Provide the [x, y] coordinate of the cell's center where the given text is located.  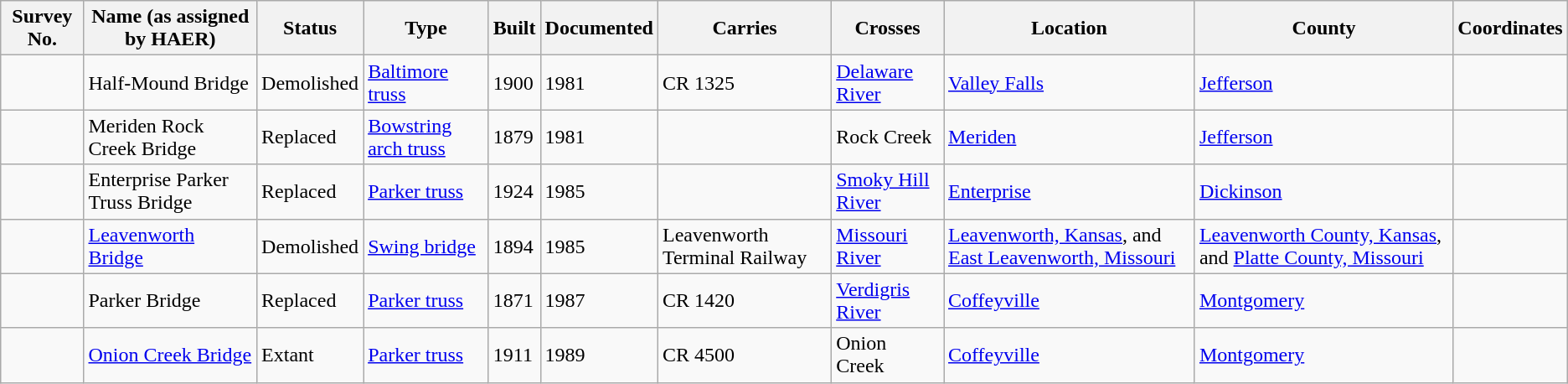
Valley Falls [1069, 82]
Coordinates [1510, 29]
1924 [514, 191]
Swing bridge [426, 246]
CR 1420 [744, 300]
1900 [514, 82]
Dickinson [1323, 191]
Leavenworth Bridge [171, 246]
Smoky Hill River [888, 191]
Verdigris River [888, 300]
Built [514, 29]
1879 [514, 138]
Documented [599, 29]
Name (as assigned by HAER) [171, 29]
1871 [514, 300]
Status [310, 29]
1989 [599, 355]
Carries [744, 29]
Half-Mound Bridge [171, 82]
County [1323, 29]
CR 1325 [744, 82]
Meriden Rock Creek Bridge [171, 138]
Meriden [1069, 138]
Enterprise [1069, 191]
Location [1069, 29]
Delaware River [888, 82]
Type [426, 29]
1894 [514, 246]
Parker Bridge [171, 300]
1911 [514, 355]
CR 4500 [744, 355]
Onion Creek Bridge [171, 355]
1987 [599, 300]
Extant [310, 355]
Baltimore truss [426, 82]
Missouri River [888, 246]
Survey No. [42, 29]
Onion Creek [888, 355]
Rock Creek [888, 138]
Crosses [888, 29]
Leavenworth Terminal Railway [744, 246]
Enterprise Parker Truss Bridge [171, 191]
Leavenworth County, Kansas, and Platte County, Missouri [1323, 246]
Bowstring arch truss [426, 138]
Leavenworth, Kansas, and East Leavenworth, Missouri [1069, 246]
